Locate the cell with the specified text and output its (x, y) center coordinate. 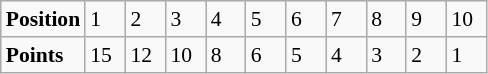
Position (43, 19)
15 (105, 55)
Points (43, 55)
7 (346, 19)
9 (426, 19)
12 (145, 55)
